Find where the given text appears and provide that cell's center as (x, y) coordinate. 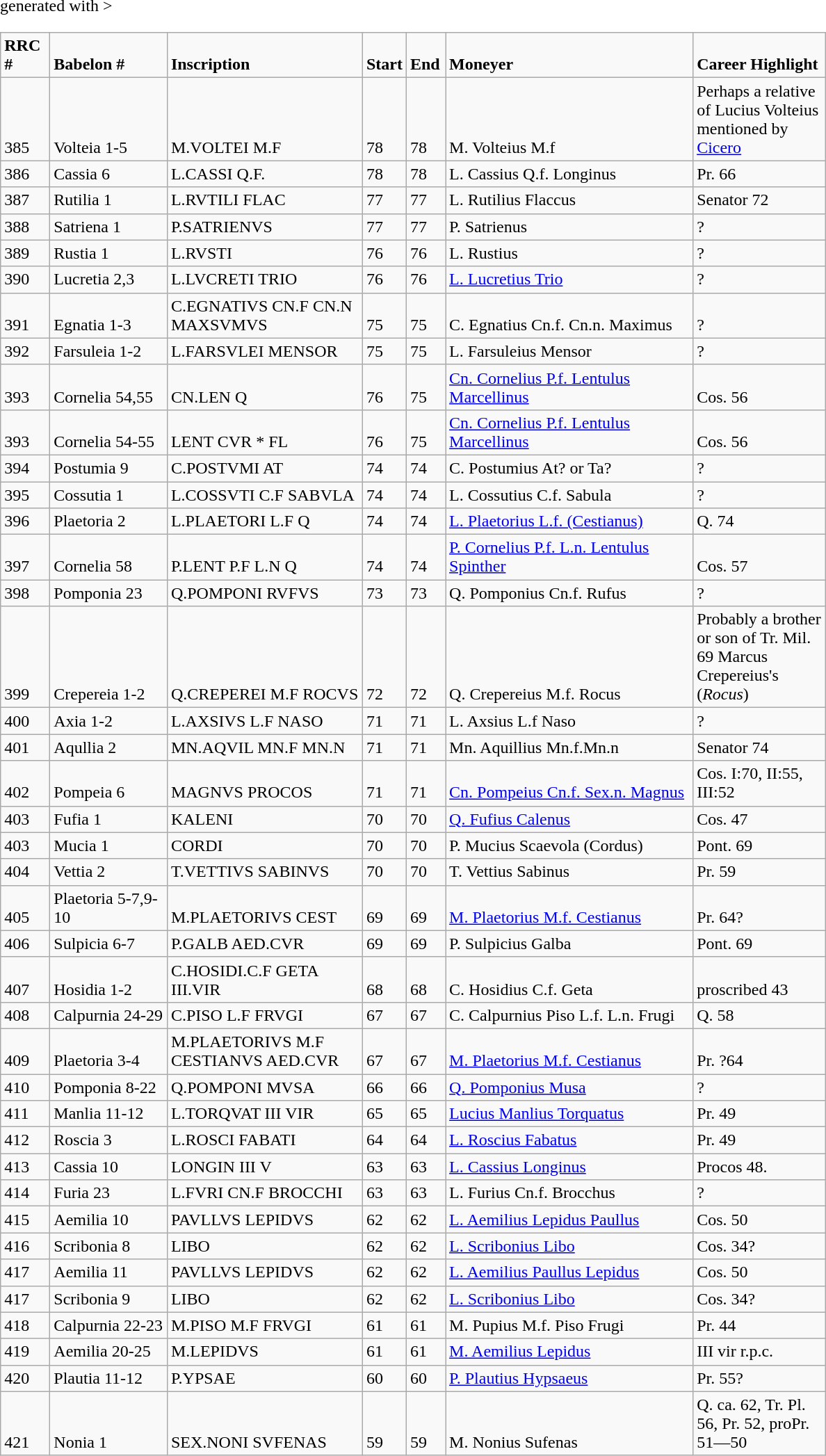
Cos. 47 (759, 819)
MAGNVS PROCOS (264, 783)
M.PLAETORIVS M.F CESTIANVS AED.CVR (264, 1051)
Senator 72 (759, 200)
420 (25, 1378)
404 (25, 872)
Scribonia 8 (108, 1246)
SEX.NONI SVFENAS (264, 1423)
Lucius Manlius Torquatus (569, 1114)
L. Aemilius Paullus Lepidus (569, 1272)
Pomponia 23 (108, 593)
P.GALB AED.CVR (264, 944)
405 (25, 908)
C. Calpurnius Piso L.f. L.n. Frugi (569, 1015)
L. Lucretius Trio (569, 280)
Plaetoria 5-7,9-10 (108, 908)
L. Cassius Longinus (569, 1167)
408 (25, 1015)
LONGIN III V (264, 1167)
L.ROSCI FABATI (264, 1140)
III vir r.p.c. (759, 1352)
Lucretia 2,3 (108, 280)
Pr. 44 (759, 1325)
Satriena 1 (108, 227)
Procos 48. (759, 1167)
386 (25, 174)
L. Roscius Fabatus (569, 1140)
M.PISO M.F FRVGI (264, 1325)
401 (25, 747)
Nonia 1 (108, 1423)
T.VETTIVS SABINVS (264, 872)
Babelon # (108, 56)
411 (25, 1114)
M. Aemilius Lepidus (569, 1352)
L. Aemilius Lepidus Paullus (569, 1220)
LENT CVR * FL (264, 432)
P. Cornelius P.f. L.n. Lentulus Spinther (569, 558)
Plaetoria 2 (108, 521)
Rustia 1 (108, 253)
396 (25, 521)
T. Vettius Sabinus (569, 872)
Plautia 11-12 (108, 1378)
C.HOSIDI.C.F GETA III.VIR (264, 979)
M.LEPIDVS (264, 1352)
418 (25, 1325)
C. Hosidius C.f. Geta (569, 979)
Cossutia 1 (108, 494)
Q.POMPONI MVSA (264, 1087)
Volteia 1-5 (108, 120)
L. Axsius L.f Naso (569, 721)
L.CASSI Q.F. (264, 174)
Aemilia 20-25 (108, 1352)
Cos. I:70, II:55, III:52 (759, 783)
Pr. 55? (759, 1378)
L. Rustius (569, 253)
C.POSTVMI AT (264, 468)
M.VOLTEI M.F (264, 120)
C.PISO L.F FRVGI (264, 1015)
Manlia 11-12 (108, 1114)
L. Cassius Q.f. Longinus (569, 174)
Cornelia 54,55 (108, 387)
L.RVSTI (264, 253)
412 (25, 1140)
414 (25, 1193)
Pompeia 6 (108, 783)
391 (25, 316)
409 (25, 1051)
399 (25, 657)
Calpurnia 24-29 (108, 1015)
Aqullia 2 (108, 747)
390 (25, 280)
Pomponia 8-22 (108, 1087)
Postumia 9 (108, 468)
Pr. 66 (759, 174)
Furia 23 (108, 1193)
P. Plautius Hypsaeus (569, 1378)
Cassia 6 (108, 174)
Probably a brother or son of Tr. Mil. 69 Marcus Crepereius's (Rocus) (759, 657)
395 (25, 494)
Cornelia 58 (108, 558)
CORDI (264, 846)
Farsuleia 1-2 (108, 351)
Pr. ?64 (759, 1051)
397 (25, 558)
410 (25, 1087)
Start (384, 56)
Career Highlight (759, 56)
L.LVCRETI TRIO (264, 280)
L. Plaetorius L.f. (Cestianus) (569, 521)
P.SATRIENVS (264, 227)
416 (25, 1246)
Moneyer (569, 56)
Aemilia 10 (108, 1220)
CN.LEN Q (264, 387)
Egnatia 1-3 (108, 316)
407 (25, 979)
Q. 58 (759, 1015)
M. Volteius M.f (569, 120)
Pr. 64? (759, 908)
Senator 74 (759, 747)
Q.POMPONI RVFVS (264, 593)
P.YPSAE (264, 1378)
398 (25, 593)
Rutilia 1 (108, 200)
388 (25, 227)
L. Farsuleius Mensor (569, 351)
Axia 1-2 (108, 721)
Inscription (264, 56)
C. Postumius At? or Ta? (569, 468)
Q. Fufius Calenus (569, 819)
Aemilia 11 (108, 1272)
Vettia 2 (108, 872)
M. Nonius Sufenas (569, 1423)
P. Mucius Scaevola (Cordus) (569, 846)
Q. 74 (759, 521)
Crepereia 1-2 (108, 657)
Plaetoria 3-4 (108, 1051)
413 (25, 1167)
415 (25, 1220)
L.TORQVAT III VIR (264, 1114)
Q. ca. 62, Tr. Pl. 56, Pr. 52, proPr. 51—50 (759, 1423)
Perhaps a relative of Lucius Volteius mentioned by Cicero (759, 120)
P.LENT P.F L.N Q (264, 558)
End (426, 56)
L. Rutilius Flaccus (569, 200)
Cornelia 54-55 (108, 432)
Hosidia 1-2 (108, 979)
P. Sulpicius Galba (569, 944)
400 (25, 721)
Scribonia 9 (108, 1299)
Cos. 57 (759, 558)
387 (25, 200)
Q. Pomponius Cn.f. Rufus (569, 593)
419 (25, 1352)
Cassia 10 (108, 1167)
MN.AQVIL MN.F MN.N (264, 747)
Cn. Pompeius Cn.f. Sex.n. Magnus (569, 783)
M.PLAETORIVS CEST (264, 908)
Pr. 59 (759, 872)
RRC # (25, 56)
KALENI (264, 819)
Q.CREPEREI M.F ROCVS (264, 657)
385 (25, 120)
L.FARSVLEI MENSOR (264, 351)
402 (25, 783)
M. Pupius M.f. Piso Frugi (569, 1325)
L. Cossutius C.f. Sabula (569, 494)
392 (25, 351)
Fufia 1 (108, 819)
P. Satrienus (569, 227)
L.COSSVTI C.F SABVLA (264, 494)
389 (25, 253)
Sulpicia 6-7 (108, 944)
Mucia 1 (108, 846)
Calpurnia 22-23 (108, 1325)
L.AXSIVS L.F NASO (264, 721)
proscribed 43 (759, 979)
L.PLAETORI L.F Q (264, 521)
Q. Crepereius M.f. Rocus (569, 657)
C.EGNATIVS CN.F CN.N MAXSVMVS (264, 316)
L.FVRI CN.F BROCCHI (264, 1193)
Roscia 3 (108, 1140)
C. Egnatius Cn.f. Cn.n. Maximus (569, 316)
406 (25, 944)
Mn. Aquillius Mn.f.Mn.n (569, 747)
L. Furius Cn.f. Brocchus (569, 1193)
394 (25, 468)
L.RVTILI FLAC (264, 200)
Q. Pomponius Musa (569, 1087)
421 (25, 1423)
